Return (X, Y) of the center of cell containing provided text 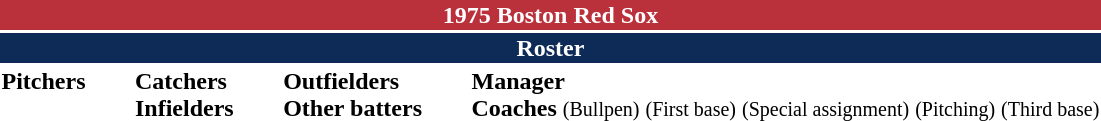
Roster (550, 48)
1975 Boston Red Sox (550, 15)
